Return the (X, Y) coordinate for the center point of the cell that contains the specified text.  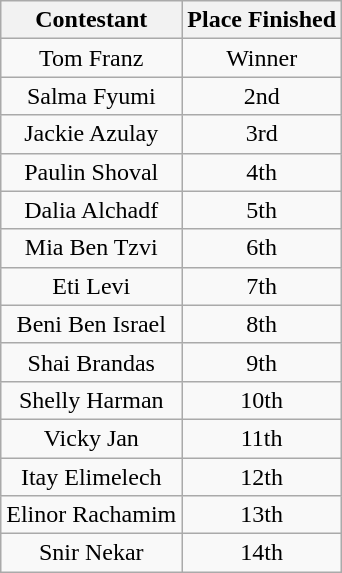
13th (262, 515)
12th (262, 477)
Salma Fyumi (92, 96)
Place Finished (262, 20)
14th (262, 553)
Paulin Shoval (92, 172)
8th (262, 324)
Shelly Harman (92, 400)
Vicky Jan (92, 438)
Shai Brandas (92, 362)
Mia Ben Tzvi (92, 248)
Eti Levi (92, 286)
Winner (262, 58)
10th (262, 400)
6th (262, 248)
9th (262, 362)
2nd (262, 96)
7th (262, 286)
Beni Ben Israel (92, 324)
Jackie Azulay (92, 134)
Tom Franz (92, 58)
3rd (262, 134)
11th (262, 438)
Elinor Rachamim (92, 515)
Snir Nekar (92, 553)
Dalia Alchadf (92, 210)
Itay Elimelech (92, 477)
Contestant (92, 20)
5th (262, 210)
4th (262, 172)
